Pinpoint the cell where the given text exists, returning its [X, Y] midpoint coordinate. 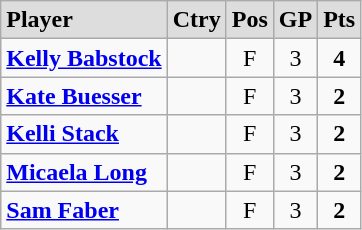
Kate Buesser [84, 96]
Pts [340, 20]
Kelli Stack [84, 134]
4 [340, 58]
Sam Faber [84, 210]
Micaela Long [84, 172]
Ctry [196, 20]
Pos [250, 20]
Player [84, 20]
GP [295, 20]
Kelly Babstock [84, 58]
